Scan for the cell matching the given text and deliver its [x, y] coordinate at center. 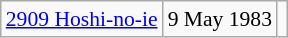
2909 Hoshi-no-ie [82, 19]
9 May 1983 [220, 19]
